From the cell containing the given text, extract its center point as (X, Y) coordinate. 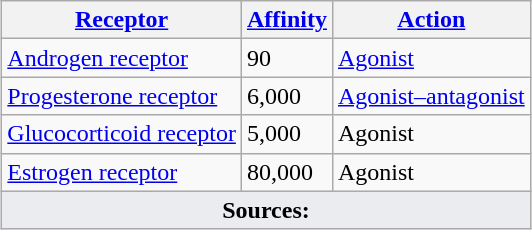
80,000 (286, 172)
Androgen receptor (122, 58)
5,000 (286, 134)
Action (431, 20)
Progesterone receptor (122, 96)
Receptor (122, 20)
Glucocorticoid receptor (122, 134)
Sources: (266, 210)
6,000 (286, 96)
90 (286, 58)
Agonist–antagonist (431, 96)
Estrogen receptor (122, 172)
Affinity (286, 20)
